Search for the cell housing the specified text and yield its [x, y] center coordinate. 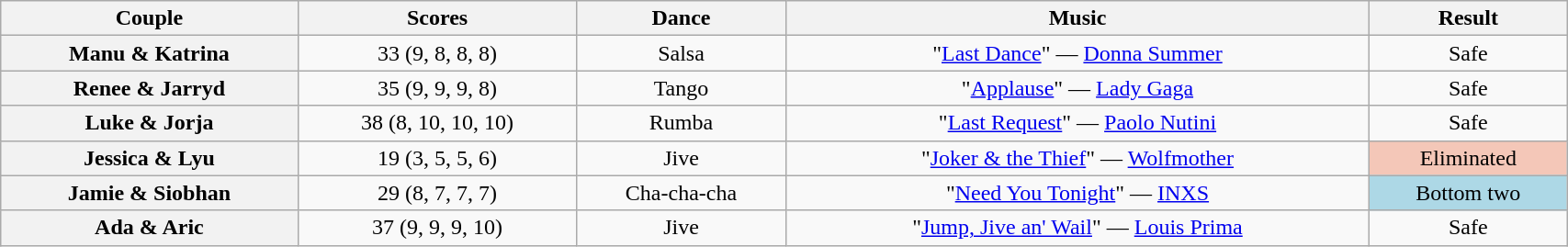
"Need You Tonight" — INXS [1077, 193]
Jessica & Lyu [149, 158]
"Jump, Jive an' Wail" — Louis Prima [1077, 228]
19 (3, 5, 5, 6) [437, 158]
Rumba [682, 123]
33 (9, 8, 8, 8) [437, 53]
37 (9, 9, 9, 10) [437, 228]
Bottom two [1468, 193]
29 (8, 7, 7, 7) [437, 193]
"Applause" — Lady Gaga [1077, 88]
"Last Request" — Paolo Nutini [1077, 123]
Manu & Katrina [149, 53]
Result [1468, 18]
Renee & Jarryd [149, 88]
Scores [437, 18]
Dance [682, 18]
Tango [682, 88]
Couple [149, 18]
35 (9, 9, 9, 8) [437, 88]
Music [1077, 18]
"Last Dance" — Donna Summer [1077, 53]
Eliminated [1468, 158]
Jamie & Siobhan [149, 193]
38 (8, 10, 10, 10) [437, 123]
Cha-cha-cha [682, 193]
Ada & Aric [149, 228]
"Joker & the Thief" — Wolfmother [1077, 158]
Luke & Jorja [149, 123]
Salsa [682, 53]
